Search for the cell housing the specified text and yield its [X, Y] center coordinate. 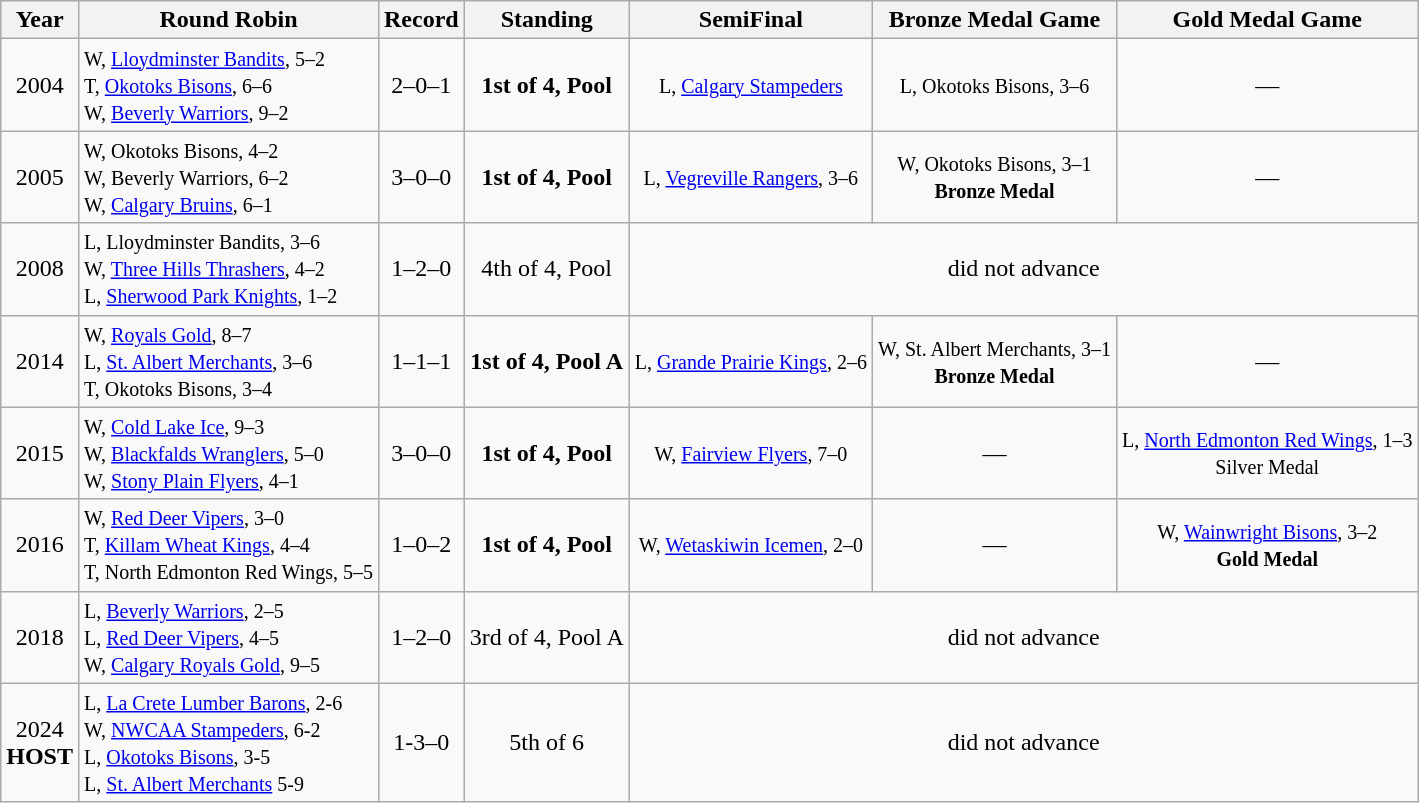
2024 HOST [40, 742]
2–0–1 [421, 85]
W, Okotoks Bisons, 3–1 Bronze Medal [994, 177]
2004 [40, 85]
W, Cold Lake Ice, 9–3W, Blackfalds Wranglers, 5–0W, Stony Plain Flyers, 4–1 [229, 453]
Gold Medal Game [1268, 20]
2015 [40, 453]
5th of 6 [546, 742]
W, Okotoks Bisons, 4–2W, Beverly Warriors, 6–2W, Calgary Bruins, 6–1 [229, 177]
W, Red Deer Vipers, 3–0T, Killam Wheat Kings, 4–4T, North Edmonton Red Wings, 5–5 [229, 545]
1-3–0 [421, 742]
Standing [546, 20]
W, Royals Gold, 8–7L, St. Albert Merchants, 3–6T, Okotoks Bisons, 3–4 [229, 361]
L, Okotoks Bisons, 3–6 [994, 85]
W, Fairview Flyers, 7–0 [750, 453]
L, La Crete Lumber Barons, 2-6 W, NWCAA Stampeders, 6-2 L, Okotoks Bisons, 3-5L, St. Albert Merchants 5-9 [229, 742]
2008 [40, 269]
W, Lloydminster Bandits, 5–2T, Okotoks Bisons, 6–6W, Beverly Warriors, 9–2 [229, 85]
L, Calgary Stampeders [750, 85]
2005 [40, 177]
Bronze Medal Game [994, 20]
4th of 4, Pool [546, 269]
W, Wetaskiwin Icemen, 2–0 [750, 545]
SemiFinal [750, 20]
3rd of 4, Pool A [546, 637]
1st of 4, Pool A [546, 361]
2014 [40, 361]
L, Beverly Warriors, 2–5 L, Red Deer Vipers, 4–5 W, Calgary Royals Gold, 9–5 [229, 637]
1–0–2 [421, 545]
1–1–1 [421, 361]
L, Lloydminster Bandits, 3–6W, Three Hills Thrashers, 4–2L, Sherwood Park Knights, 1–2 [229, 269]
L, Vegreville Rangers, 3–6 [750, 177]
2016 [40, 545]
W, Wainwright Bisons, 3–2 Gold Medal [1268, 545]
L, North Edmonton Red Wings, 1–3Silver Medal [1268, 453]
2018 [40, 637]
W, St. Albert Merchants, 3–1Bronze Medal [994, 361]
Record [421, 20]
Round Robin [229, 20]
Year [40, 20]
L, Grande Prairie Kings, 2–6 [750, 361]
